Return [X, Y] of the center of cell containing provided text 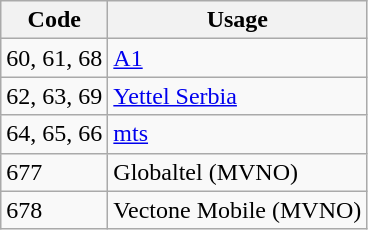
678 [54, 210]
mts [238, 134]
62, 63, 69 [54, 96]
Globaltel (MVNO) [238, 172]
A1 [238, 58]
60, 61, 68 [54, 58]
Vectone Mobile (MVNO) [238, 210]
Yettel Serbia [238, 96]
64, 65, 66 [54, 134]
Usage [238, 20]
Code [54, 20]
677 [54, 172]
